Capture the cell that displays the provided text and extract its [x, y] central coordinate. 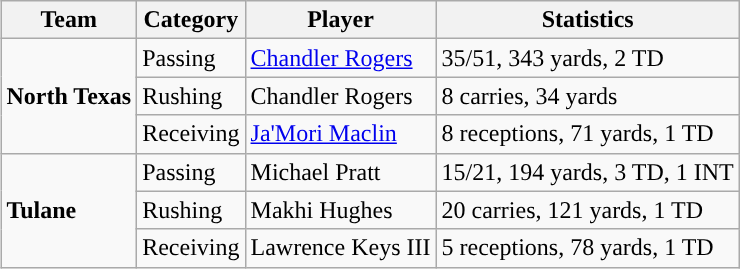
Team [69, 20]
20 carries, 121 yards, 1 TD [588, 210]
8 carries, 34 yards [588, 96]
Lawrence Keys III [340, 248]
Tulane [69, 210]
Makhi Hughes [340, 210]
5 receptions, 78 yards, 1 TD [588, 248]
Ja'Mori Maclin [340, 134]
North Texas [69, 96]
Statistics [588, 20]
Category [191, 20]
Michael Pratt [340, 172]
15/21, 194 yards, 3 TD, 1 INT [588, 172]
Player [340, 20]
8 receptions, 71 yards, 1 TD [588, 134]
35/51, 343 yards, 2 TD [588, 58]
